Detect which cell encompasses the target text, then output its [x, y] center coordinate. 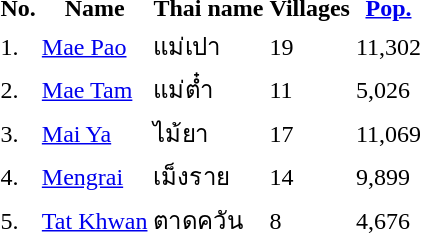
14 [310, 176]
แม่เปา [208, 46]
11 [310, 90]
แม่ต๋ำ [208, 90]
19 [310, 46]
Mengrai [94, 176]
17 [310, 133]
เม็งราย [208, 176]
Mae Tam [94, 90]
Mai Ya [94, 133]
ไม้ยา [208, 133]
Mae Pao [94, 46]
